Search for the cell housing the specified text and yield its [X, Y] center coordinate. 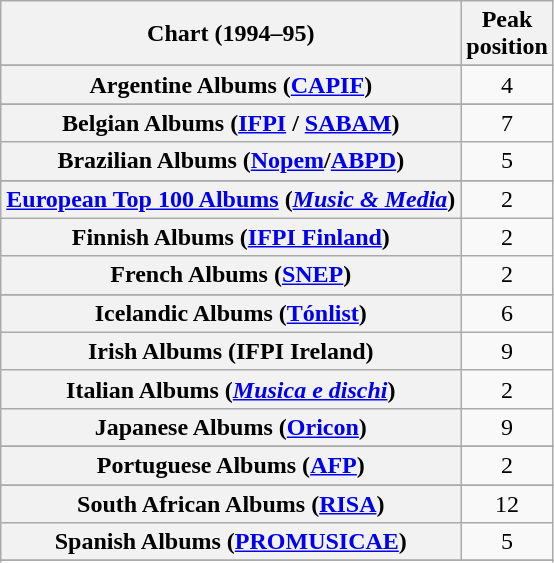
Brazilian Albums (Nopem/ABPD) [231, 161]
South African Albums (RISA) [231, 503]
Spanish Albums (PROMUSICAE) [231, 542]
French Albums (SNEP) [231, 275]
6 [507, 313]
Icelandic Albums (Tónlist) [231, 313]
4 [507, 85]
Argentine Albums (CAPIF) [231, 85]
Japanese Albums (Oricon) [231, 427]
12 [507, 503]
7 [507, 123]
Finnish Albums (IFPI Finland) [231, 237]
European Top 100 Albums (Music & Media) [231, 199]
Peakposition [507, 34]
Chart (1994–95) [231, 34]
Italian Albums (Musica e dischi) [231, 389]
Irish Albums (IFPI Ireland) [231, 351]
Belgian Albums (IFPI / SABAM) [231, 123]
Portuguese Albums (AFP) [231, 465]
